Detect which cell encompasses the target text, then output its (X, Y) center coordinate. 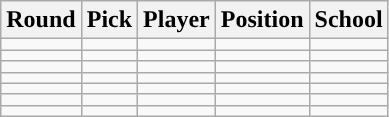
Position (262, 20)
Round (41, 20)
Player (177, 20)
School (348, 20)
Pick (109, 20)
